Return (X, Y) of the center of cell containing provided text 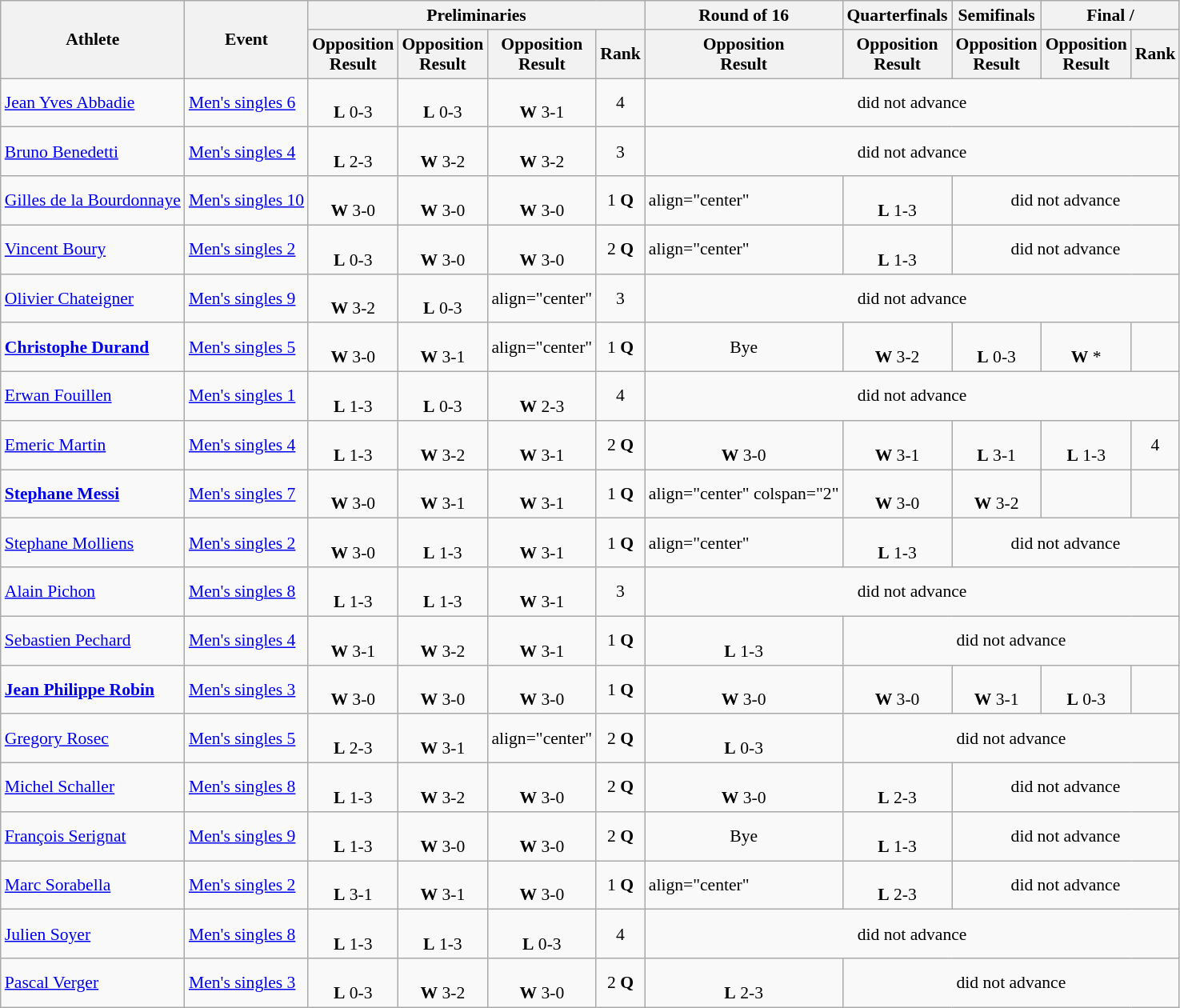
Michel Schaller (93, 787)
Stephane Messi (93, 494)
Christophe Durand (93, 347)
Men's singles 1 (246, 397)
Olivier Chateigner (93, 298)
Gregory Rosec (93, 739)
Athlete (93, 40)
Jean Yves Abbadie (93, 102)
Emeric Martin (93, 445)
François Serignat (93, 837)
Men's singles 10 (246, 200)
Vincent Boury (93, 250)
Men's singles 6 (246, 102)
Sebastien Pechard (93, 640)
Marc Sorabella (93, 885)
Round of 16 (744, 15)
Preliminaries (477, 15)
Men's singles 7 (246, 494)
align="center" colspan="2" (744, 494)
Stephane Molliens (93, 542)
Julien Soyer (93, 934)
Quarterfinals (898, 15)
W 2-3 (542, 397)
Final / (1110, 15)
Erwan Fouillen (93, 397)
Jean Philippe Robin (93, 690)
Gilles de la Bourdonnaye (93, 200)
Event (246, 40)
Alain Pichon (93, 592)
Pascal Verger (93, 982)
Semifinals (997, 15)
Bruno Benedetti (93, 152)
W * (1086, 347)
